Capture the cell that displays the provided text and extract its [x, y] central coordinate. 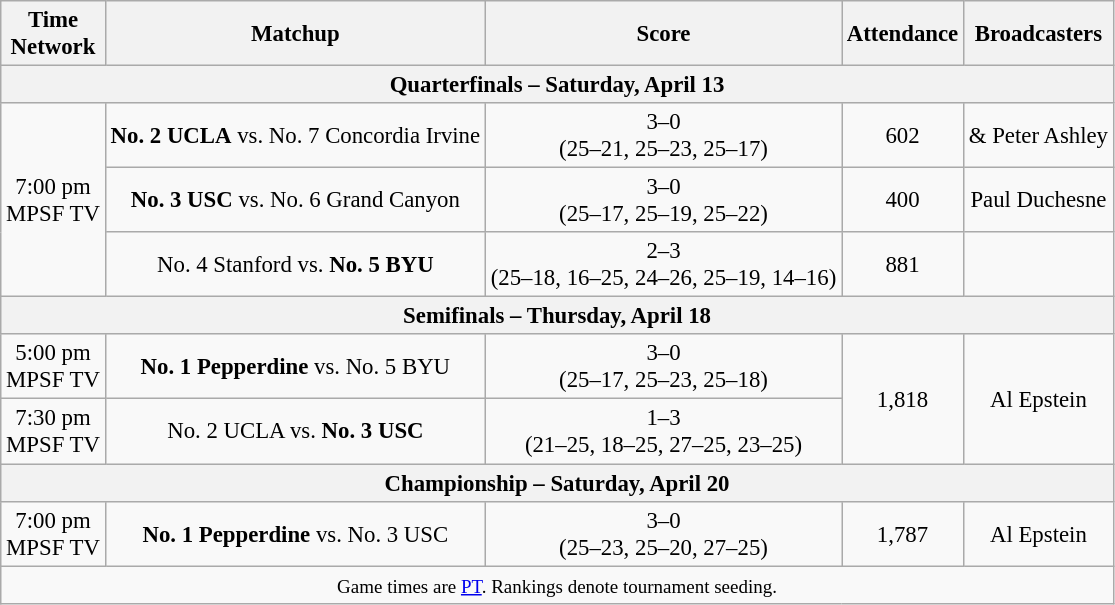
TimeNetwork [54, 34]
No. 1 Pepperdine vs. No. 3 USC [295, 534]
400 [903, 200]
602 [903, 136]
Attendance [903, 34]
Paul Duchesne [1038, 200]
3–0(25–23, 25–20, 27–25) [663, 534]
5:00 pmMPSF TV [54, 366]
3–0(25–21, 25–23, 25–17) [663, 136]
No. 3 USC vs. No. 6 Grand Canyon [295, 200]
& Peter Ashley [1038, 136]
Score [663, 34]
7:30 pmMPSF TV [54, 432]
No. 4 Stanford vs. No. 5 BYU [295, 264]
Championship – Saturday, April 20 [558, 483]
Matchup [295, 34]
1–3(21–25, 18–25, 27–25, 23–25) [663, 432]
3–0(25–17, 25–19, 25–22) [663, 200]
2–3(25–18, 16–25, 24–26, 25–19, 14–16) [663, 264]
Quarterfinals – Saturday, April 13 [558, 85]
3–0(25–17, 25–23, 25–18) [663, 366]
Broadcasters [1038, 34]
881 [903, 264]
Game times are PT. Rankings denote tournament seeding. [558, 585]
No. 2 UCLA vs. No. 7 Concordia Irvine [295, 136]
Semifinals – Thursday, April 18 [558, 316]
No. 2 UCLA vs. No. 3 USC [295, 432]
1,818 [903, 398]
No. 1 Pepperdine vs. No. 5 BYU [295, 366]
1,787 [903, 534]
